Pinpoint the cell where the given text exists, returning its [x, y] midpoint coordinate. 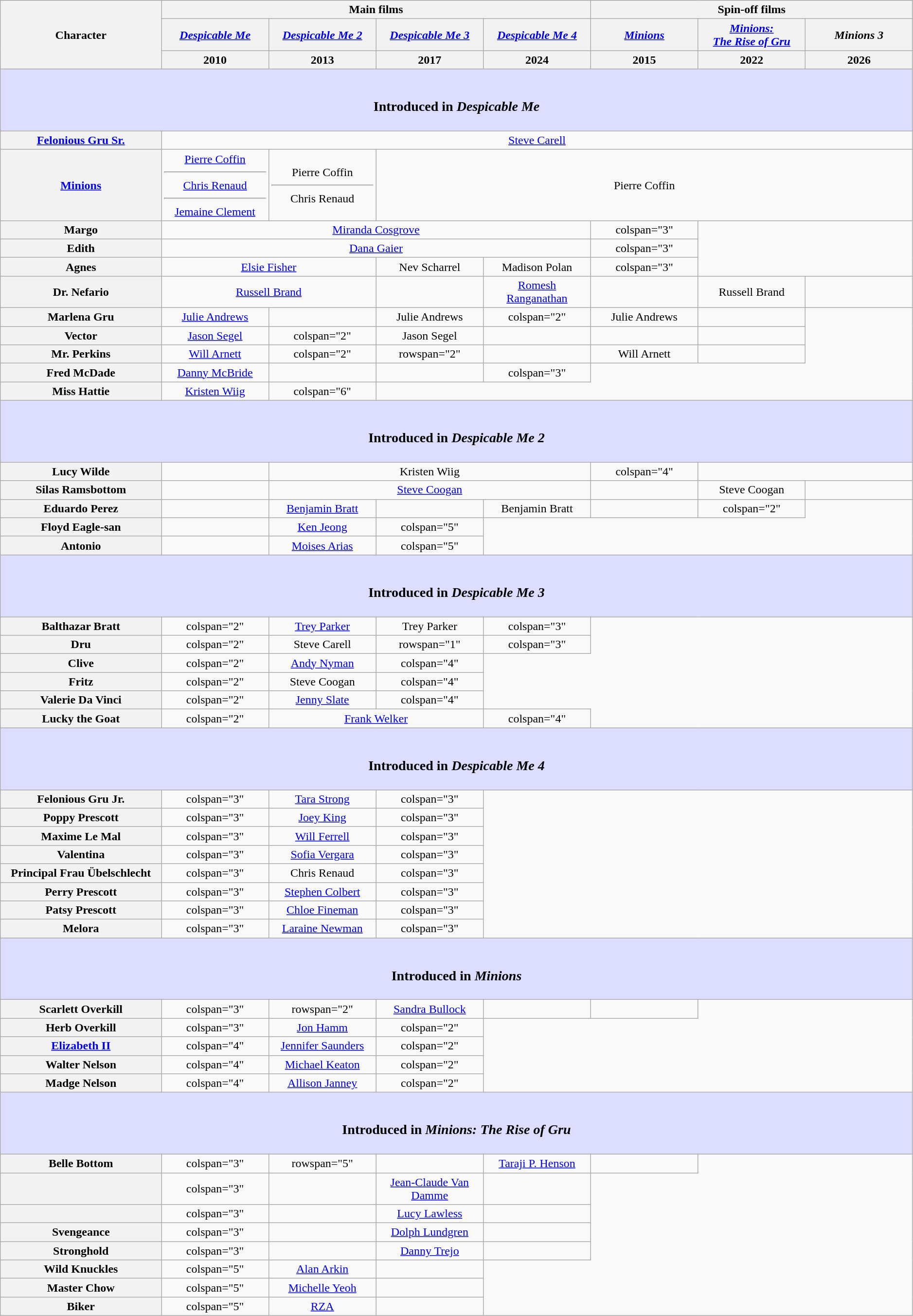
Lucy Lawless [430, 1214]
Danny McBride [215, 373]
Despicable Me 3 [430, 35]
Valentina [81, 854]
Eduardo Perez [81, 508]
Despicable Me [215, 35]
rowspan="1" [430, 645]
RZA [322, 1306]
Jon Hamm [322, 1028]
Miranda Cosgrove [376, 230]
Wild Knuckles [81, 1269]
Belle Bottom [81, 1163]
Dr. Nefario [81, 292]
Master Chow [81, 1288]
Principal Frau Übelschlecht [81, 873]
Minions 3 [859, 35]
Svengeance [81, 1232]
rowspan="5" [322, 1163]
2010 [215, 60]
Valerie Da Vinci [81, 700]
Patsy Prescott [81, 910]
Felonious Gru Sr. [81, 140]
Michael Keaton [322, 1064]
Herb Overkill [81, 1028]
Maxime Le Mal [81, 836]
Sofia Vergara [322, 854]
Danny Trejo [430, 1251]
Silas Ramsbottom [81, 490]
Fred McDade [81, 373]
Walter Nelson [81, 1064]
Laraine Newman [322, 929]
Felonious Gru Jr. [81, 799]
Michelle Yeoh [322, 1288]
Biker [81, 1306]
Main films [376, 10]
Fritz [81, 682]
2015 [644, 60]
Taraji P. Henson [537, 1163]
2022 [752, 60]
Poppy Prescott [81, 817]
Miss Hattie [81, 391]
2026 [859, 60]
Dolph Lundgren [430, 1232]
Scarlett Overkill [81, 1009]
Edith [81, 248]
Chris Renaud [322, 873]
Character [81, 35]
Tara Strong [322, 799]
Margo [81, 230]
Lucy Wilde [81, 471]
Minions:The Rise of Gru [752, 35]
Stronghold [81, 1251]
Sandra Bullock [430, 1009]
Stephen Colbert [322, 892]
Chloe Fineman [322, 910]
Will Ferrell [322, 836]
Lucky the Goat [81, 719]
Pierre CoffinChris Renaud [322, 185]
Antonio [81, 545]
Introduced in Minions: The Rise of Gru [457, 1123]
Agnes [81, 267]
Joey King [322, 817]
Introduced in Minions [457, 969]
Madge Nelson [81, 1083]
Madison Polan [537, 267]
2024 [537, 60]
Elsie Fisher [269, 267]
Dru [81, 645]
Elizabeth II [81, 1046]
Jean-Claude Van Damme [430, 1188]
Nev Scharrel [430, 267]
Introduced in Despicable Me 2 [457, 431]
2013 [322, 60]
Melora [81, 929]
Dana Gaier [376, 248]
Floyd Eagle-san [81, 527]
Jenny Slate [322, 700]
colspan="6" [322, 391]
Frank Welker [376, 719]
Vector [81, 336]
Despicable Me 4 [537, 35]
Mr. Perkins [81, 354]
Clive [81, 663]
Romesh Ranganathan [537, 292]
Perry Prescott [81, 892]
Allison Janney [322, 1083]
Balthazar Bratt [81, 626]
Pierre CoffinChris RenaudJemaine Clement [215, 185]
Jennifer Saunders [322, 1046]
Andy Nyman [322, 663]
Marlena Gru [81, 317]
Ken Jeong [322, 527]
Despicable Me 2 [322, 35]
Spin-off films [752, 10]
Introduced in Despicable Me 3 [457, 586]
Alan Arkin [322, 1269]
Pierre Coffin [644, 185]
Moises Arias [322, 545]
Introduced in Despicable Me 4 [457, 759]
2017 [430, 60]
Introduced in Despicable Me [457, 100]
